Find where the given text appears and provide that cell's center as [X, Y] coordinate. 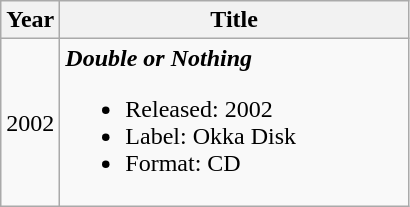
Title [234, 20]
2002 [30, 122]
Double or Nothing Released: 2002Label: Okka Disk Format: CD [234, 122]
Year [30, 20]
